Output the (x, y) coordinate of the center of the cell containing the given text.  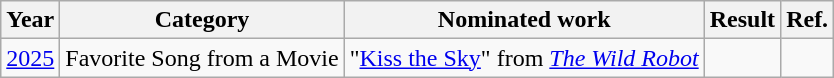
Result (742, 20)
Nominated work (524, 20)
Favorite Song from a Movie (202, 58)
2025 (30, 58)
Ref. (808, 20)
Year (30, 20)
"Kiss the Sky" from The Wild Robot (524, 58)
Category (202, 20)
